Determine the (x, y) coordinate at the center of the cell enclosing the given text.  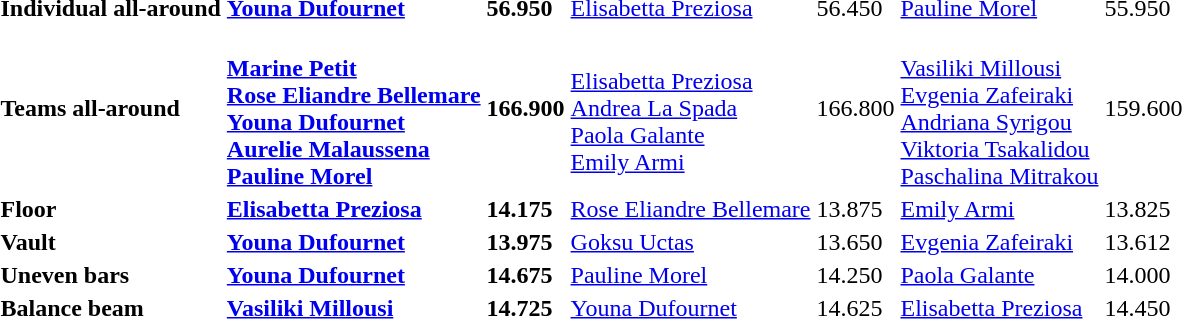
Vasiliki MillousiEvgenia ZafeirakiAndriana SyrigouViktoria TsakalidouPaschalina Mitrakou (1000, 108)
13.650 (856, 242)
14.675 (526, 275)
Evgenia Zafeiraki (1000, 242)
13.975 (526, 242)
Goksu Uctas (690, 242)
Elisabetta Preziosa (354, 209)
Elisabetta PreziosaAndrea La SpadaPaola GalanteEmily Armi (690, 108)
166.800 (856, 108)
166.900 (526, 108)
Pauline Morel (690, 275)
Paola Galante (1000, 275)
Rose Eliandre Bellemare (690, 209)
Emily Armi (1000, 209)
14.175 (526, 209)
Marine PetitRose Eliandre BellemareYouna DufournetAurelie MalaussenaPauline Morel (354, 108)
13.875 (856, 209)
14.250 (856, 275)
